Capture the cell that displays the provided text and extract its [X, Y] central coordinate. 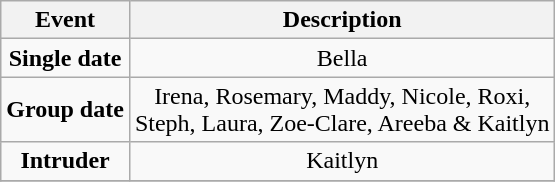
Group date [66, 110]
Description [342, 20]
Event [66, 20]
Intruder [66, 161]
Single date [66, 58]
Irena, Rosemary, Maddy, Nicole, Roxi, Steph, Laura, Zoe-Clare, Areeba & Kaitlyn [342, 110]
Kaitlyn [342, 161]
Bella [342, 58]
